Pinpoint the cell where the given text exists, returning its [x, y] midpoint coordinate. 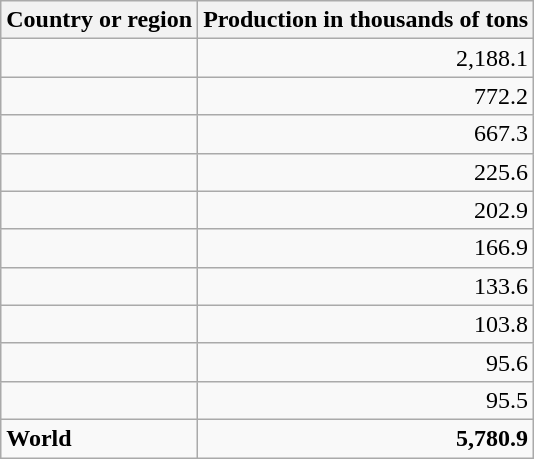
World [100, 438]
225.6 [366, 172]
133.6 [366, 286]
5,780.9 [366, 438]
166.9 [366, 248]
772.2 [366, 96]
202.9 [366, 210]
Production in thousands of tons [366, 20]
103.8 [366, 324]
Country or region [100, 20]
2,188.1 [366, 58]
95.6 [366, 362]
667.3 [366, 134]
95.5 [366, 400]
